Return [x, y] of the center of cell containing provided text 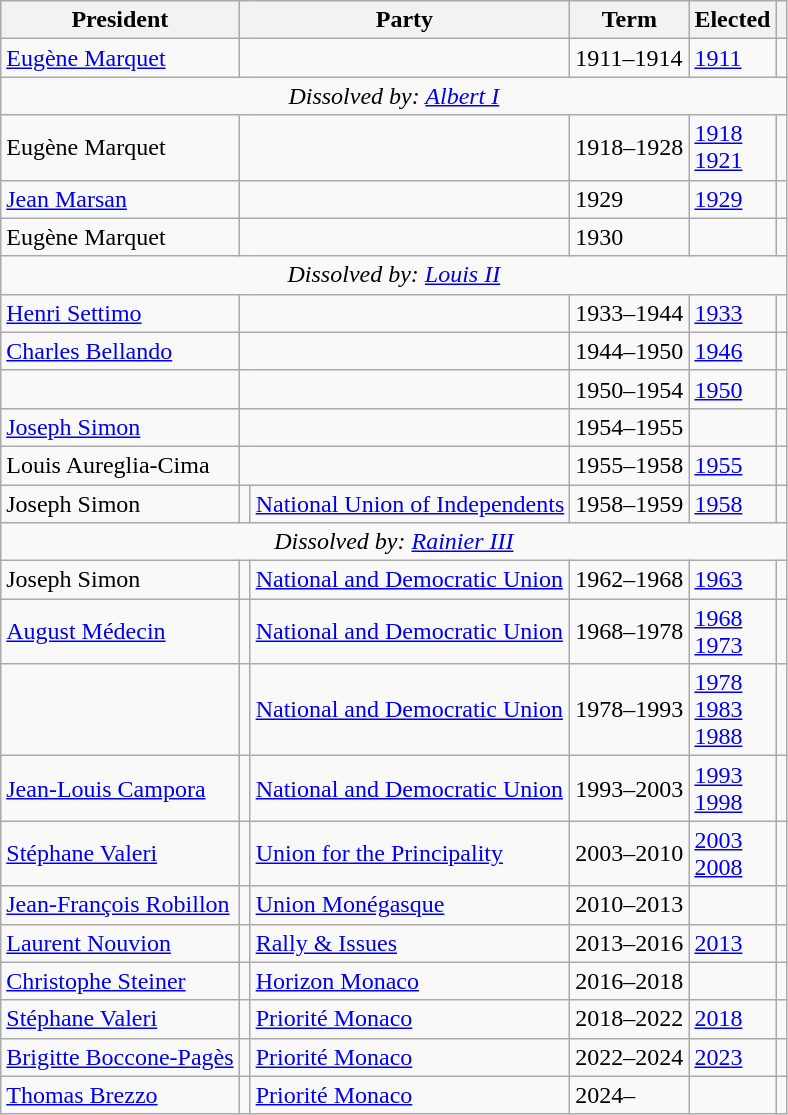
1955 [732, 465]
President [120, 20]
2013 [732, 943]
1950 [732, 389]
1978–1993 [630, 710]
Louis Aureglia-Cima [120, 465]
1930 [630, 237]
1911–1914 [630, 58]
2013–2016 [630, 943]
19931998 [732, 788]
1963 [732, 580]
Thomas Brezzo [120, 1095]
Jean Marsan [120, 199]
1955–1958 [630, 465]
Jean-Louis Campora [120, 788]
2024– [630, 1095]
2023 [732, 1057]
1944–1950 [630, 351]
1918–1928 [630, 148]
1954–1955 [630, 427]
1958–1959 [630, 503]
Charles Bellando [120, 351]
Party [404, 20]
1911 [732, 58]
2016–2018 [630, 981]
2018–2022 [630, 1019]
Rally & Issues [410, 943]
1958 [732, 503]
Horizon Monaco [410, 981]
Laurent Nouvion [120, 943]
20032008 [732, 854]
1950–1954 [630, 389]
Brigitte Boccone-Pagès [120, 1057]
National Union of Independents [410, 503]
Dissolved by: Louis II [394, 275]
19181921 [732, 148]
2018 [732, 1019]
2010–2013 [630, 905]
1933 [732, 313]
197819831988 [732, 710]
August Médecin [120, 632]
Dissolved by: Albert I [394, 96]
Union for the Principality [410, 854]
Elected [732, 20]
2003–2010 [630, 854]
1993–2003 [630, 788]
1946 [732, 351]
Term [630, 20]
1933–1944 [630, 313]
1968–1978 [630, 632]
Union Monégasque [410, 905]
Dissolved by: Rainier III [394, 542]
1962–1968 [630, 580]
2022–2024 [630, 1057]
Christophe Steiner [120, 981]
Jean-François Robillon [120, 905]
19681973 [732, 632]
Henri Settimo [120, 313]
